Determine the [x, y] coordinate at the center of the cell enclosing the given text.  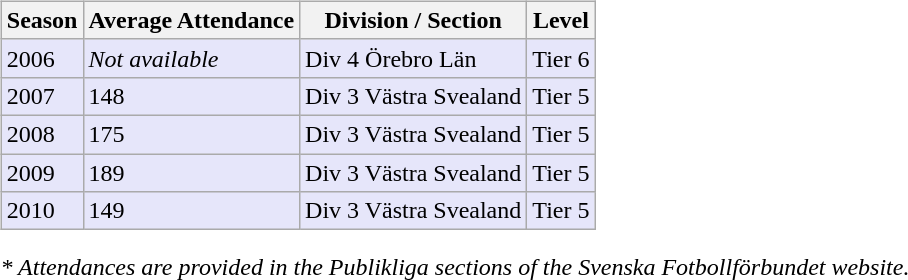
Not available [192, 58]
148 [192, 96]
Div 4 Örebro Län [414, 58]
Average Attendance [192, 20]
2008 [42, 134]
Tier 6 [561, 58]
149 [192, 211]
2007 [42, 96]
2010 [42, 211]
Division / Section [414, 20]
Season [42, 20]
Level [561, 20]
175 [192, 134]
2009 [42, 173]
2006 [42, 58]
189 [192, 173]
